Determine the [x, y] coordinate at the center of the cell enclosing the given text.  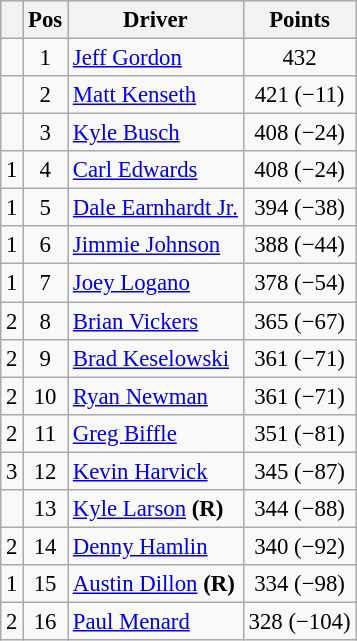
Brian Vickers [156, 321]
Pos [46, 20]
9 [46, 358]
15 [46, 584]
340 (−92) [300, 546]
388 (−44) [300, 245]
334 (−98) [300, 584]
Matt Kenseth [156, 95]
7 [46, 283]
4 [46, 170]
Kevin Harvick [156, 471]
432 [300, 58]
Driver [156, 20]
Points [300, 20]
Greg Biffle [156, 433]
345 (−87) [300, 471]
Kyle Busch [156, 133]
Ryan Newman [156, 396]
Jeff Gordon [156, 58]
10 [46, 396]
328 (−104) [300, 621]
Kyle Larson (R) [156, 509]
14 [46, 546]
Carl Edwards [156, 170]
Brad Keselowski [156, 358]
378 (−54) [300, 283]
6 [46, 245]
11 [46, 433]
365 (−67) [300, 321]
344 (−88) [300, 509]
12 [46, 471]
5 [46, 208]
Dale Earnhardt Jr. [156, 208]
8 [46, 321]
421 (−11) [300, 95]
Austin Dillon (R) [156, 584]
394 (−38) [300, 208]
16 [46, 621]
Jimmie Johnson [156, 245]
351 (−81) [300, 433]
Paul Menard [156, 621]
13 [46, 509]
Joey Logano [156, 283]
Denny Hamlin [156, 546]
